Scan for the cell matching the given text and deliver its [X, Y] coordinate at center. 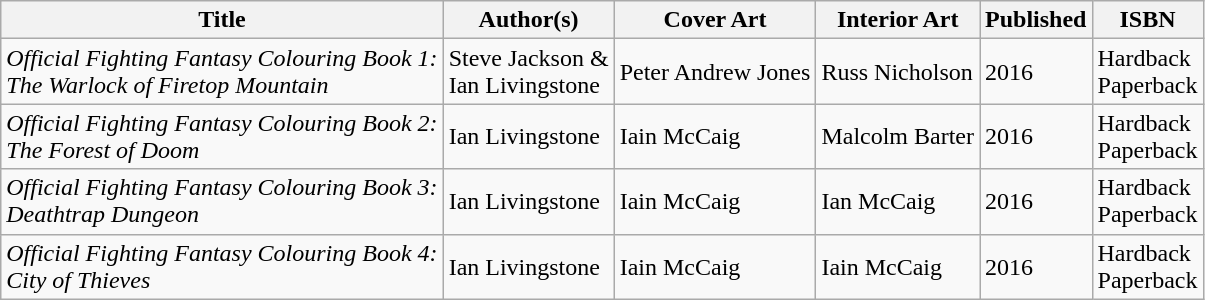
Author(s) [528, 20]
Peter Andrew Jones [715, 72]
Official Fighting Fantasy Colouring Book 1:The Warlock of Firetop Mountain [222, 72]
Official Fighting Fantasy Colouring Book 3:Deathtrap Dungeon [222, 202]
Interior Art [898, 20]
Malcolm Barter [898, 136]
Official Fighting Fantasy Colouring Book 4:City of Thieves [222, 266]
ISBN [1148, 20]
Official Fighting Fantasy Colouring Book 2:The Forest of Doom [222, 136]
Ian McCaig [898, 202]
Published [1036, 20]
Russ Nicholson [898, 72]
Cover Art [715, 20]
Title [222, 20]
Steve Jackson & Ian Livingstone [528, 72]
